Scan for the cell matching the given text and deliver its [x, y] coordinate at center. 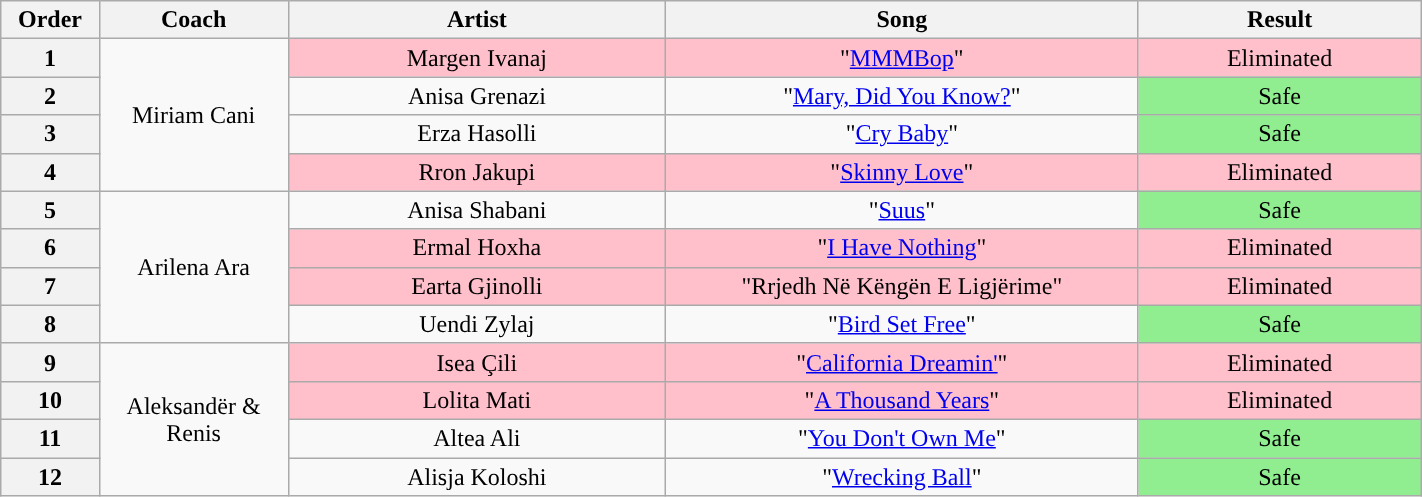
2 [50, 96]
10 [50, 400]
Anisa Grenazi [477, 96]
"You Don't Own Me" [902, 438]
Order [50, 20]
Isea Çili [477, 362]
Anisa Shabani [477, 210]
Coach [194, 20]
"Mary, Did You Know?" [902, 96]
Miriam Cani [194, 115]
Margen Ivanaj [477, 58]
"Wrecking Ball" [902, 477]
Song [902, 20]
12 [50, 477]
11 [50, 438]
"I Have Nothing" [902, 248]
9 [50, 362]
7 [50, 286]
"MMMBop" [902, 58]
Altea Ali [477, 438]
1 [50, 58]
"A Thousand Years" [902, 400]
Earta Gjinolli [477, 286]
5 [50, 210]
Aleksandër & Renis [194, 419]
Lolita Mati [477, 400]
"California Dreamin'" [902, 362]
3 [50, 134]
Alisja Koloshi [477, 477]
Erza Hasolli [477, 134]
"Cry Baby" [902, 134]
"Bird Set Free" [902, 324]
Rron Jakupi [477, 172]
"Skinny Love" [902, 172]
Arilena Ara [194, 267]
Uendi Zylaj [477, 324]
Artist [477, 20]
Result [1280, 20]
"Suus" [902, 210]
Ermal Hoxha [477, 248]
6 [50, 248]
8 [50, 324]
4 [50, 172]
"Rrjedh Në Këngën E Ligjërime" [902, 286]
